Find where the given text appears and provide that cell's center as [X, Y] coordinate. 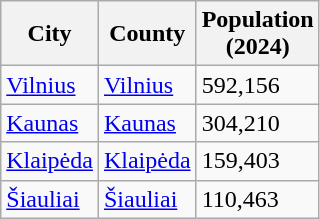
304,210 [258, 123]
Population(2024) [258, 34]
City [50, 34]
110,463 [258, 199]
159,403 [258, 161]
592,156 [258, 85]
County [147, 34]
